Search for the cell housing the specified text and yield its [x, y] center coordinate. 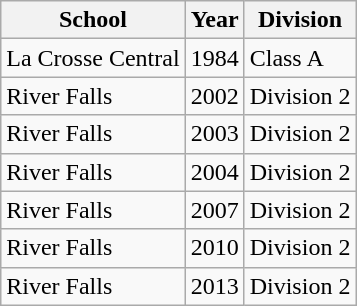
2002 [214, 96]
2010 [214, 248]
2003 [214, 134]
Year [214, 20]
2004 [214, 172]
2013 [214, 286]
Division [300, 20]
1984 [214, 58]
La Crosse Central [93, 58]
2007 [214, 210]
Class A [300, 58]
School [93, 20]
